Find where the given text appears and provide that cell's center as (x, y) coordinate. 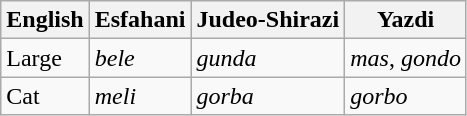
Esfahani (140, 20)
Large (45, 58)
Judeo-Shirazi (268, 20)
bele (140, 58)
gorba (268, 96)
Cat (45, 96)
mas, gondo (406, 58)
gorbo (406, 96)
gunda (268, 58)
English (45, 20)
Yazdi (406, 20)
meli (140, 96)
